Detect which cell encompasses the target text, then output its [X, Y] center coordinate. 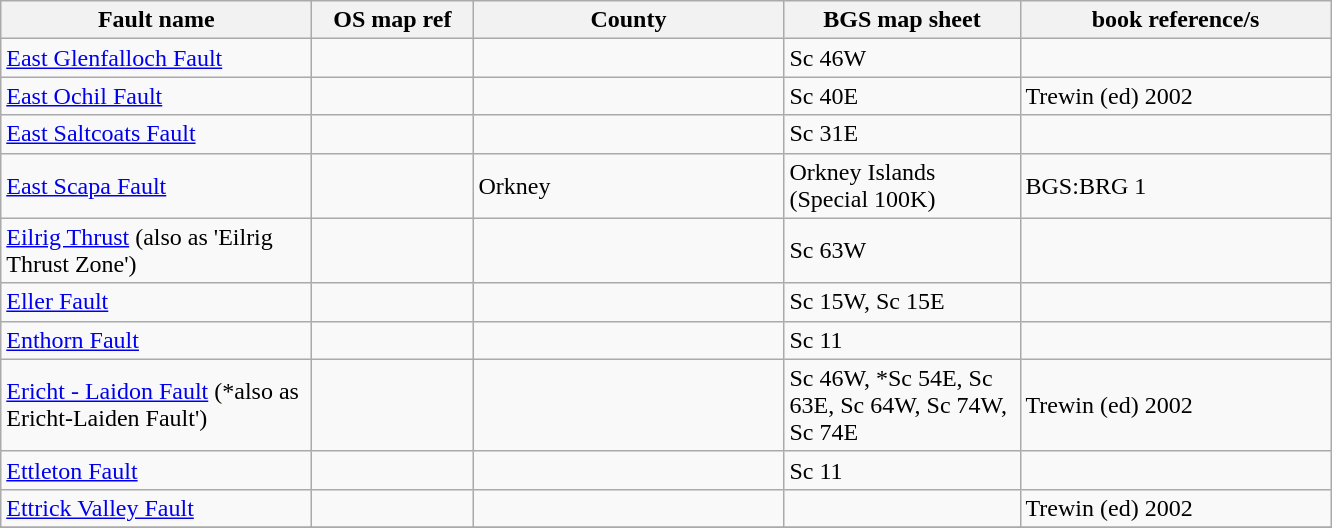
book reference/s [1176, 20]
Orkney [628, 186]
Ericht - Laidon Fault (*also as Ericht-Laiden Fault') [156, 405]
East Glenfalloch Fault [156, 58]
Ettleton Fault [156, 470]
East Scapa Fault [156, 186]
BGS map sheet [902, 20]
Sc 63W [902, 250]
Enthorn Fault [156, 340]
Sc 40E [902, 96]
Sc 31E [902, 134]
Orkney Islands (Special 100K) [902, 186]
Eilrig Thrust (also as 'Eilrig Thrust Zone') [156, 250]
East Ochil Fault [156, 96]
Sc 15W, Sc 15E [902, 302]
East Saltcoats Fault [156, 134]
Eller Fault [156, 302]
County [628, 20]
OS map ref [392, 20]
Sc 46W, *Sc 54E, Sc 63E, Sc 64W, Sc 74W, Sc 74E [902, 405]
BGS:BRG 1 [1176, 186]
Ettrick Valley Fault [156, 508]
Sc 46W [902, 58]
Fault name [156, 20]
